Return (x, y) of the center of cell containing provided text 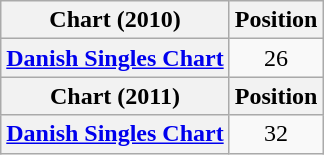
Chart (2010) (115, 20)
26 (276, 58)
32 (276, 134)
Chart (2011) (115, 96)
